From the cell containing the given text, extract its center point as [x, y] coordinate. 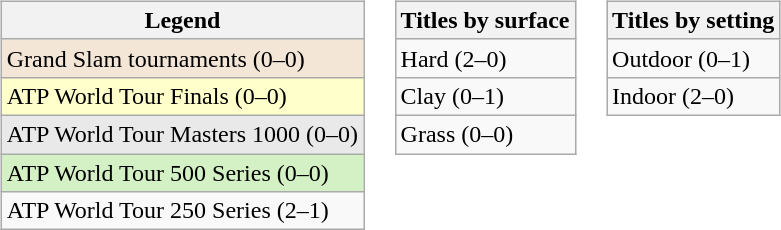
Titles by surface [485, 20]
ATP World Tour Masters 1000 (0–0) [182, 134]
Indoor (2–0) [694, 96]
Titles by setting [694, 20]
Clay (0–1) [485, 96]
Grass (0–0) [485, 134]
ATP World Tour 500 Series (0–0) [182, 173]
Outdoor (0–1) [694, 58]
Legend [182, 20]
ATP World Tour 250 Series (2–1) [182, 211]
Hard (2–0) [485, 58]
ATP World Tour Finals (0–0) [182, 96]
Grand Slam tournaments (0–0) [182, 58]
